Pinpoint the cell where the given text exists, returning its (X, Y) midpoint coordinate. 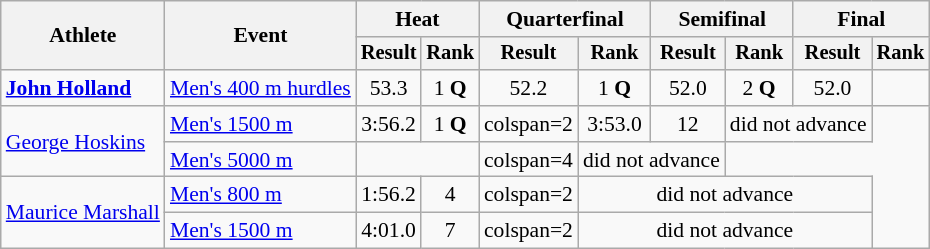
Men's 800 m (260, 195)
Men's 5000 m (260, 160)
Final (861, 19)
Semifinal (722, 19)
4:01.0 (389, 231)
Men's 400 m hurdles (260, 88)
Event (260, 36)
Quarterfinal (565, 19)
3:53.0 (614, 124)
52.2 (528, 88)
George Hoskins (83, 142)
7 (450, 231)
1:56.2 (389, 195)
Athlete (83, 36)
53.3 (389, 88)
12 (688, 124)
colspan=4 (528, 160)
Maurice Marshall (83, 212)
4 (450, 195)
Heat (418, 19)
2 Q (760, 88)
John Holland (83, 88)
3:56.2 (389, 124)
